Scan for the cell matching the given text and deliver its [X, Y] coordinate at center. 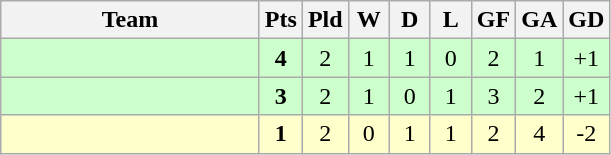
L [450, 20]
Pts [280, 20]
D [410, 20]
GF [493, 20]
Pld [325, 20]
GD [586, 20]
W [368, 20]
Team [130, 20]
-2 [586, 134]
GA [540, 20]
